Scan for the cell matching the given text and deliver its [X, Y] coordinate at center. 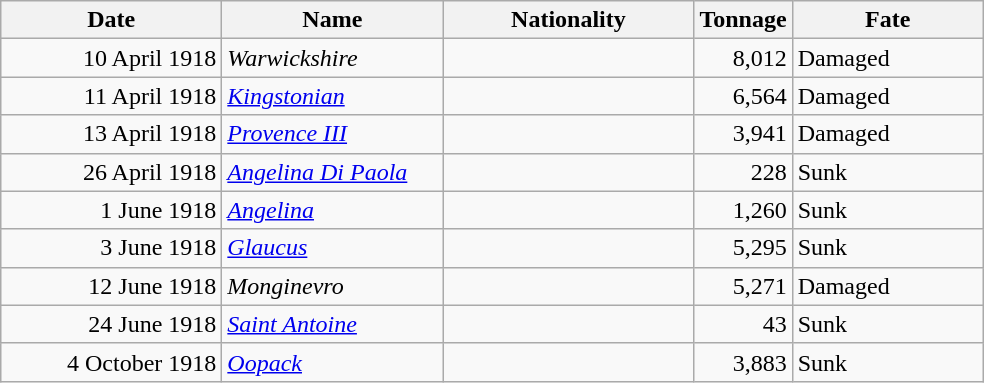
4 October 1918 [112, 362]
Oopack [332, 362]
228 [743, 172]
3,941 [743, 134]
11 April 1918 [112, 96]
5,271 [743, 286]
1,260 [743, 210]
12 June 1918 [112, 286]
Angelina [332, 210]
13 April 1918 [112, 134]
1 June 1918 [112, 210]
10 April 1918 [112, 58]
26 April 1918 [112, 172]
Kingstonian [332, 96]
3 June 1918 [112, 248]
24 June 1918 [112, 324]
Monginevro [332, 286]
Provence III [332, 134]
Nationality [568, 20]
6,564 [743, 96]
8,012 [743, 58]
3,883 [743, 362]
Warwickshire [332, 58]
Saint Antoine [332, 324]
5,295 [743, 248]
Tonnage [743, 20]
Name [332, 20]
Glaucus [332, 248]
43 [743, 324]
Angelina Di Paola [332, 172]
Fate [888, 20]
Date [112, 20]
